Find where the given text appears and provide that cell's center as [x, y] coordinate. 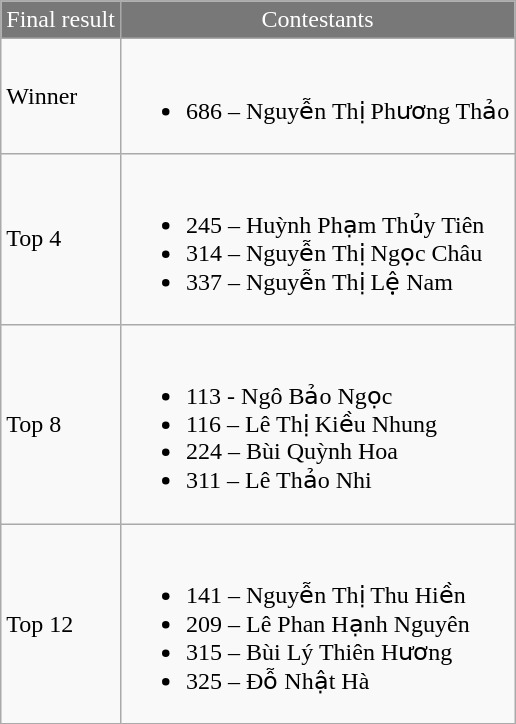
Top 12 [61, 624]
113 - Ngô Bảo Ngọc116 – Lê Thị Kiều Nhung224 – Bùi Quỳnh Hoa311 – Lê Thảo Nhi [317, 424]
245 – Huỳnh Phạm Thủy Tiên314 – Nguyễn Thị Ngọc Châu337 – Nguyễn Thị Lệ Nam [317, 239]
141 – Nguyễn Thị Thu Hiền209 – Lê Phan Hạnh Nguyên315 – Bùi Lý Thiên Hương325 – Đỗ Nhật Hà [317, 624]
Top 4 [61, 239]
Contestants [317, 20]
Top 8 [61, 424]
Final result [61, 20]
Winner [61, 96]
686 – Nguyễn Thị Phương Thảo [317, 96]
